Return the [X, Y] coordinate for the center point of the cell that contains the specified text.  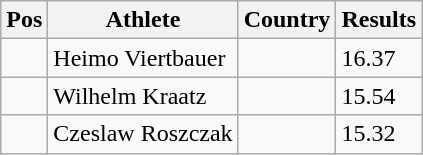
Pos [24, 20]
16.37 [379, 58]
15.54 [379, 96]
15.32 [379, 134]
Heimo Viertbauer [143, 58]
Athlete [143, 20]
Results [379, 20]
Czeslaw Roszczak [143, 134]
Wilhelm Kraatz [143, 96]
Country [287, 20]
